Determine the [X, Y] coordinate at the center of the cell enclosing the given text.  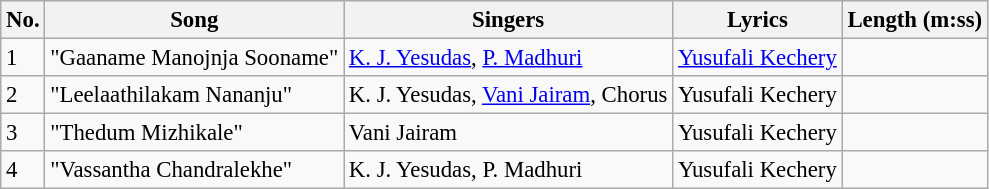
Song [194, 20]
"Gaaname Manojnja Sooname" [194, 58]
2 [23, 95]
Singers [508, 20]
Vani Jairam [508, 133]
No. [23, 20]
3 [23, 133]
4 [23, 170]
"Leelaathilakam Nananju" [194, 95]
Length (m:ss) [914, 20]
Lyrics [758, 20]
"Vassantha Chandralekhe" [194, 170]
K. J. Yesudas, Vani Jairam, Chorus [508, 95]
1 [23, 58]
"Thedum Mizhikale" [194, 133]
